Find where the given text appears and provide that cell's center as (X, Y) coordinate. 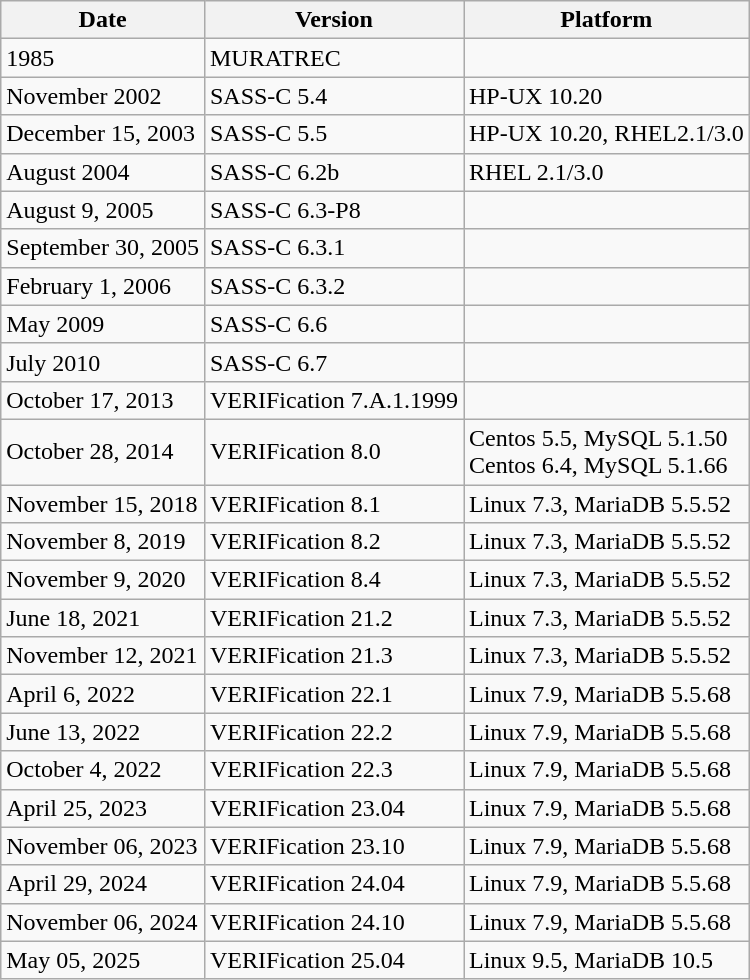
SASS-C 5.5 (334, 134)
SASS-C 6.6 (334, 324)
June 13, 2022 (103, 732)
October 4, 2022 (103, 770)
VERIFication 22.2 (334, 732)
VERIFication 8.0 (334, 452)
June 18, 2021 (103, 618)
VERIFication 8.2 (334, 542)
Platform (607, 20)
November 06, 2024 (103, 922)
VERIFication 24.10 (334, 922)
May 2009 (103, 324)
November 8, 2019 (103, 542)
VERIFication 21.3 (334, 656)
HP-UX 10.20, RHEL2.1/3.0 (607, 134)
RHEL 2.1/3.0 (607, 172)
VERIFication 21.2 (334, 618)
Centos 5.5, MySQL 5.1.50Centos 6.4, MySQL 5.1.66 (607, 452)
VERIFication 22.1 (334, 694)
February 1, 2006 (103, 286)
VERIFication 8.1 (334, 503)
SASS-C 6.3-P8 (334, 210)
HP-UX 10.20 (607, 96)
VERIFication 25.04 (334, 960)
November 06, 2023 (103, 846)
April 6, 2022 (103, 694)
VERIFication 23.10 (334, 846)
SASS-C 6.3.2 (334, 286)
August 2004 (103, 172)
1985 (103, 58)
SASS-C 6.2b (334, 172)
VERIFication 24.04 (334, 884)
August 9, 2005 (103, 210)
November 12, 2021 (103, 656)
May 05, 2025 (103, 960)
December 15, 2003 (103, 134)
October 17, 2013 (103, 400)
MURATREC (334, 58)
VERIFication 22.3 (334, 770)
November 2002 (103, 96)
April 29, 2024 (103, 884)
November 15, 2018 (103, 503)
SASS-C 6.7 (334, 362)
VERIFication 8.4 (334, 580)
SASS-C 6.3.1 (334, 248)
Linux 9.5, MariaDB 10.5 (607, 960)
Date (103, 20)
September 30, 2005 (103, 248)
VERIFication 7.A.1.1999 (334, 400)
July 2010 (103, 362)
April 25, 2023 (103, 808)
SASS-C 5.4 (334, 96)
November 9, 2020 (103, 580)
Version (334, 20)
VERIFication 23.04 (334, 808)
October 28, 2014 (103, 452)
